From the cell containing the given text, extract its center point as [X, Y] coordinate. 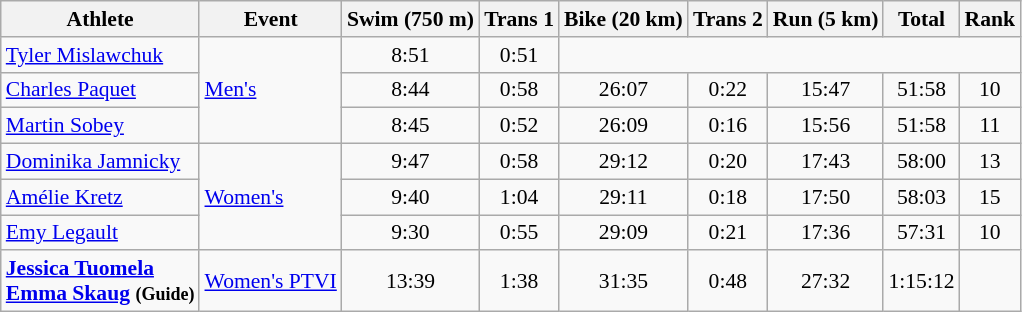
Tyler Mislawchuk [100, 55]
0:48 [728, 282]
Amélie Kretz [100, 197]
29:11 [624, 197]
0:55 [519, 233]
17:50 [826, 197]
17:43 [826, 162]
0:51 [519, 55]
Event [270, 19]
1:38 [519, 282]
0:52 [519, 126]
1:04 [519, 197]
0:21 [728, 233]
Men's [270, 90]
1:15:12 [921, 282]
9:47 [410, 162]
Athlete [100, 19]
31:35 [624, 282]
15 [990, 197]
0:18 [728, 197]
15:47 [826, 90]
9:30 [410, 233]
13 [990, 162]
8:44 [410, 90]
57:31 [921, 233]
Charles Paquet [100, 90]
0:22 [728, 90]
58:00 [921, 162]
26:09 [624, 126]
Women's PTVI [270, 282]
8:51 [410, 55]
Trans 2 [728, 19]
0:16 [728, 126]
Swim (750 m) [410, 19]
29:09 [624, 233]
13:39 [410, 282]
58:03 [921, 197]
15:56 [826, 126]
11 [990, 126]
Women's [270, 198]
Martin Sobey [100, 126]
8:45 [410, 126]
Emy Legault [100, 233]
27:32 [826, 282]
Rank [990, 19]
9:40 [410, 197]
Bike (20 km) [624, 19]
Jessica TuomelaEmma Skaug (Guide) [100, 282]
Total [921, 19]
Trans 1 [519, 19]
Run (5 km) [826, 19]
29:12 [624, 162]
0:20 [728, 162]
26:07 [624, 90]
17:36 [826, 233]
Dominika Jamnicky [100, 162]
